Scan for the cell matching the given text and deliver its (x, y) coordinate at center. 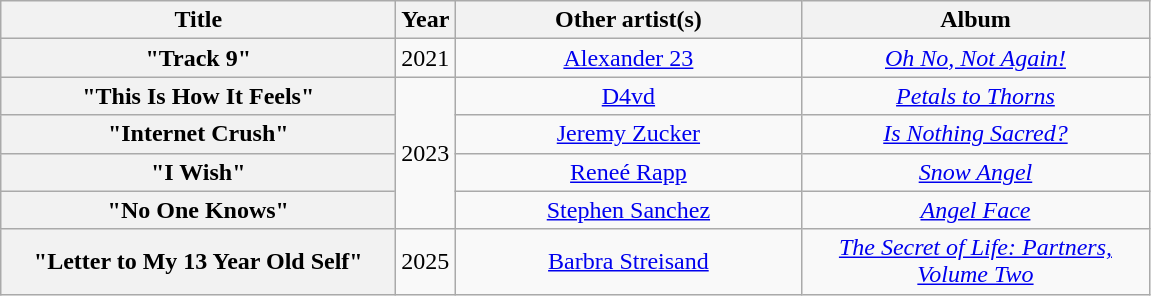
Oh No, Not Again! (976, 58)
2023 (426, 153)
Year (426, 20)
Alexander 23 (628, 58)
Reneé Rapp (628, 172)
Barbra Streisand (628, 262)
Album (976, 20)
Title (198, 20)
"No One Knows" (198, 210)
D4vd (628, 96)
The Secret of Life: Partners, Volume Two (976, 262)
"Track 9" (198, 58)
"Letter to My 13 Year Old Self" (198, 262)
Angel Face (976, 210)
2025 (426, 262)
Jeremy Zucker (628, 134)
"I Wish" (198, 172)
Is Nothing Sacred? (976, 134)
Stephen Sanchez (628, 210)
Petals to Thorns (976, 96)
2021 (426, 58)
"This Is How It Feels" (198, 96)
Other artist(s) (628, 20)
"Internet Crush" (198, 134)
Snow Angel (976, 172)
